For the text-containing cell, return its midpoint in (x, y) coordinate format. 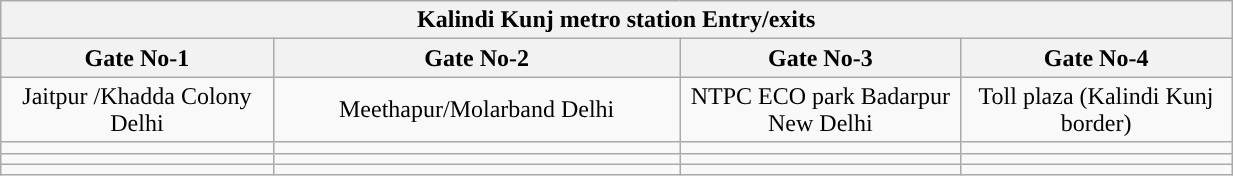
Gate No-2 (476, 58)
NTPC ECO park Badarpur New Delhi (820, 110)
Meethapur/Molarband Delhi (476, 110)
Gate No-4 (1096, 58)
Gate No-1 (137, 58)
Kalindi Kunj metro station Entry/exits (616, 20)
Gate No-3 (820, 58)
Jaitpur /Khadda Colony Delhi (137, 110)
Toll plaza (Kalindi Kunj border) (1096, 110)
